Find where the given text appears and provide that cell's center as [X, Y] coordinate. 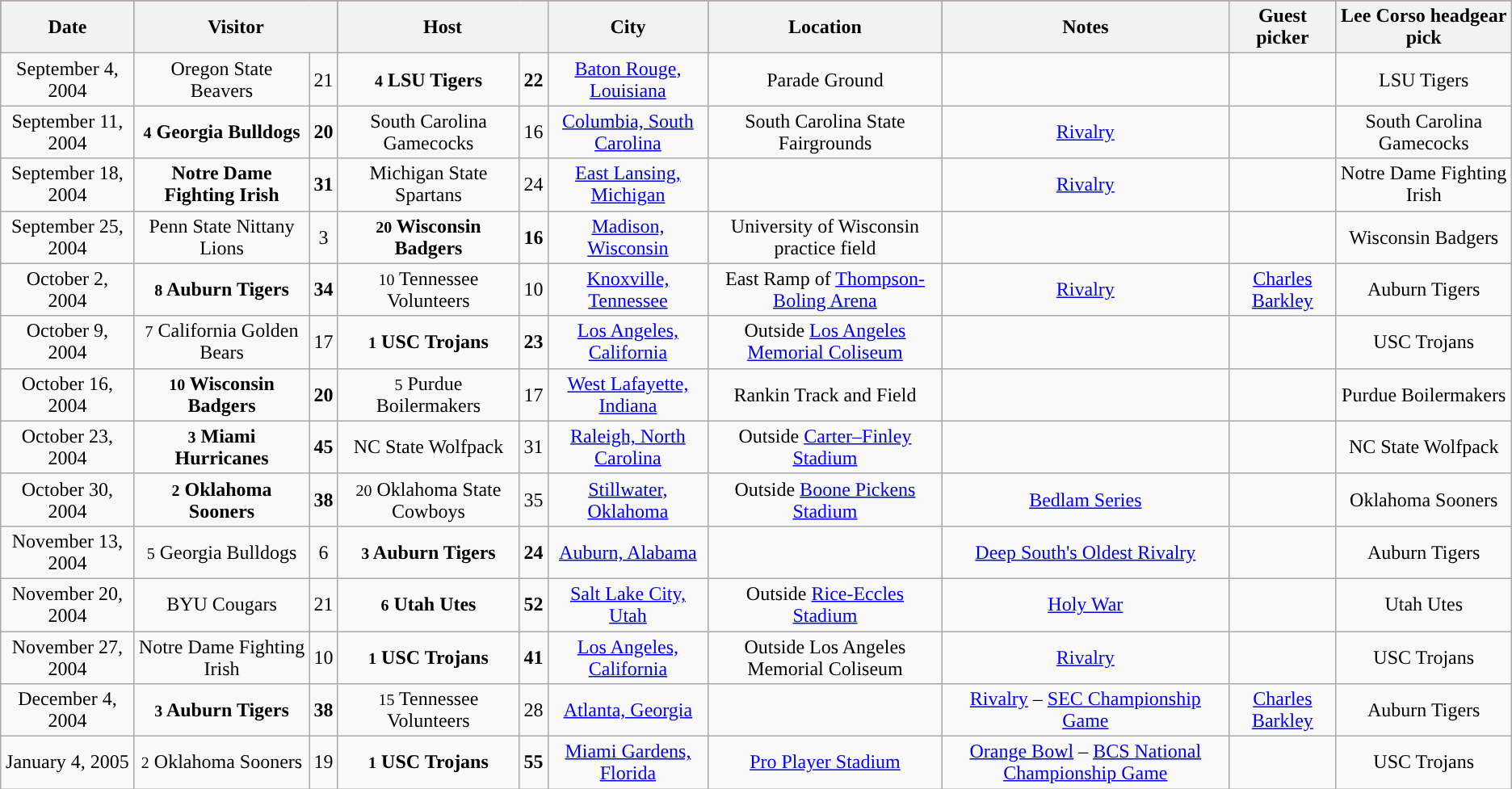
November 20, 2004 [68, 604]
Location [825, 27]
Outside Rice-Eccles Stadium [825, 604]
Baton Rouge, Louisiana [628, 79]
October 30, 2004 [68, 499]
October 23, 2004 [68, 447]
Holy War [1086, 604]
7 California Golden Bears [221, 342]
September 25, 2004 [68, 237]
September 4, 2004 [68, 79]
Knoxville, Tennessee [628, 289]
20 Oklahoma State Cowboys [428, 499]
Wisconsin Badgers [1423, 237]
Date [68, 27]
Utah Utes [1423, 604]
November 13, 2004 [68, 552]
3 [323, 237]
41 [533, 657]
Miami Gardens, Florida [628, 762]
Lee Corso headgear pick [1423, 27]
East Lansing, Michigan [628, 184]
September 18, 2004 [68, 184]
Stillwater, Oklahoma [628, 499]
5 Purdue Boilermakers [428, 394]
4 LSU Tigers [428, 79]
6 Utah Utes [428, 604]
Outside Boone Pickens Stadium [825, 499]
8 Auburn Tigers [221, 289]
City [628, 27]
23 [533, 342]
28 [533, 711]
Rivalry – SEC Championship Game [1086, 711]
December 4, 2004 [68, 711]
5 Georgia Bulldogs [221, 552]
Bedlam Series [1086, 499]
34 [323, 289]
52 [533, 604]
LSU Tigers [1423, 79]
University of Wisconsin practice field [825, 237]
Orange Bowl – BCS National Championship Game [1086, 762]
10 Wisconsin Badgers [221, 394]
45 [323, 447]
Host [443, 27]
4 Georgia Bulldogs [221, 132]
Purdue Boilermakers [1423, 394]
15 Tennessee Volunteers [428, 711]
East Ramp of Thompson-Boling Arena [825, 289]
Notes [1086, 27]
October 2, 2004 [68, 289]
November 27, 2004 [68, 657]
Auburn, Alabama [628, 552]
Oregon State Beavers [221, 79]
Raleigh, North Carolina [628, 447]
19 [323, 762]
Oklahoma Sooners [1423, 499]
22 [533, 79]
Parade Ground [825, 79]
January 4, 2005 [68, 762]
Atlanta, Georgia [628, 711]
Michigan State Spartans [428, 184]
West Lafayette, Indiana [628, 394]
Madison, Wisconsin [628, 237]
Deep South's Oldest Rivalry [1086, 552]
10 Tennessee Volunteers [428, 289]
Penn State Nittany Lions [221, 237]
Pro Player Stadium [825, 762]
Rankin Track and Field [825, 394]
6 [323, 552]
Outside Carter–Finley Stadium [825, 447]
Guest picker [1283, 27]
October 16, 2004 [68, 394]
September 11, 2004 [68, 132]
Salt Lake City, Utah [628, 604]
Columbia, South Carolina [628, 132]
Visitor [236, 27]
BYU Cougars [221, 604]
55 [533, 762]
3 Miami Hurricanes [221, 447]
October 9, 2004 [68, 342]
35 [533, 499]
South Carolina State Fairgrounds [825, 132]
20 Wisconsin Badgers [428, 237]
